Identify which cell holds the provided text, then report its [x, y] central coordinate. 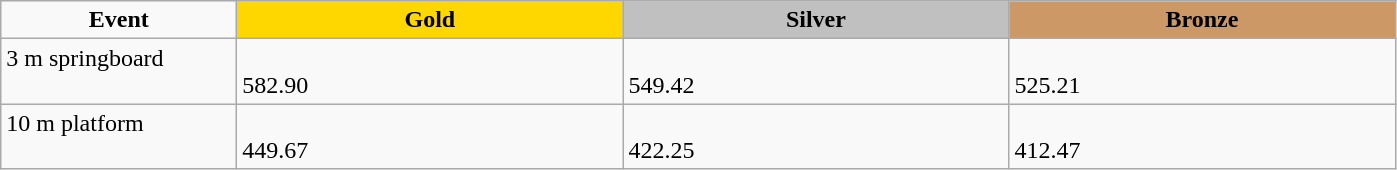
Gold [430, 20]
422.25 [816, 136]
10 m platform [119, 136]
449.67 [430, 136]
Event [119, 20]
525.21 [1202, 72]
412.47 [1202, 136]
Silver [816, 20]
3 m springboard [119, 72]
Bronze [1202, 20]
582.90 [430, 72]
549.42 [816, 72]
